From the cell containing the given text, extract its center point as [X, Y] coordinate. 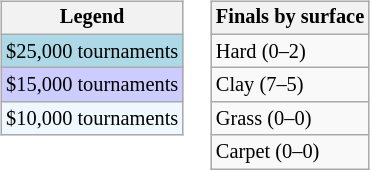
$10,000 tournaments [92, 119]
Hard (0–2) [290, 51]
Carpet (0–0) [290, 152]
$15,000 tournaments [92, 85]
$25,000 tournaments [92, 51]
Grass (0–0) [290, 119]
Legend [92, 18]
Clay (7–5) [290, 85]
Finals by surface [290, 18]
